Scan for the cell matching the given text and deliver its (X, Y) coordinate at center. 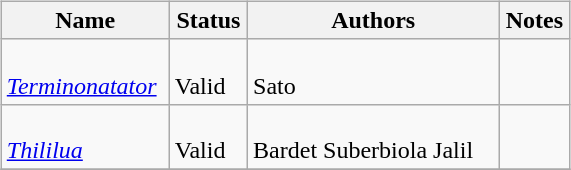
Terminonatator (85, 72)
Thililua (85, 136)
Sato (368, 72)
Authors (374, 20)
Bardet Suberbiola Jalil (368, 136)
Notes (534, 20)
Status (208, 20)
Name (85, 20)
